Determine the [X, Y] coordinate at the center of the cell enclosing the given text.  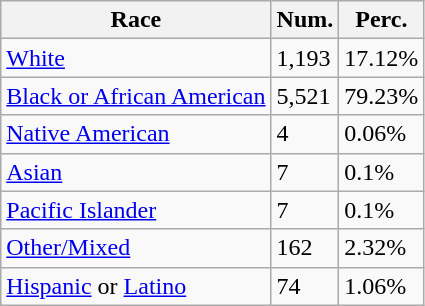
Other/Mixed [136, 248]
Asian [136, 172]
2.32% [382, 248]
1,193 [305, 58]
162 [305, 248]
74 [305, 286]
79.23% [382, 96]
Native American [136, 134]
Black or African American [136, 96]
17.12% [382, 58]
White [136, 58]
4 [305, 134]
Race [136, 20]
Perc. [382, 20]
Hispanic or Latino [136, 286]
5,521 [305, 96]
Num. [305, 20]
Pacific Islander [136, 210]
0.06% [382, 134]
1.06% [382, 286]
